Provide the [X, Y] coordinate of the cell's center where the given text is located.  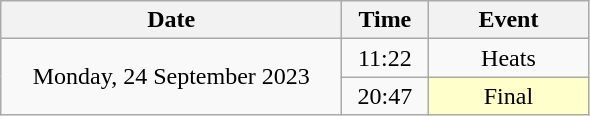
Time [385, 20]
Date [172, 20]
Event [508, 20]
11:22 [385, 58]
20:47 [385, 96]
Heats [508, 58]
Monday, 24 September 2023 [172, 77]
Final [508, 96]
